Find where the given text appears and provide that cell's center as (X, Y) coordinate. 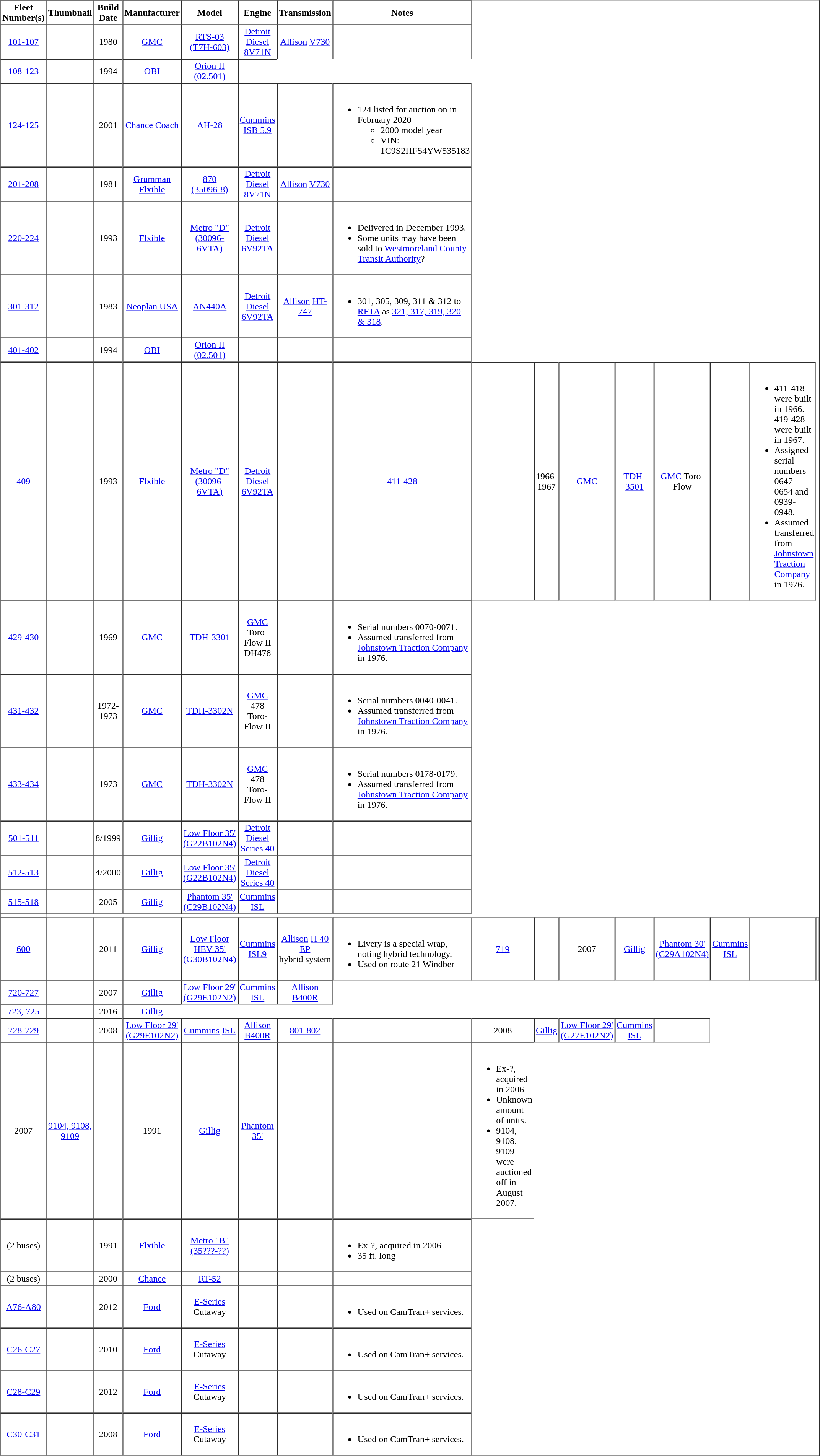
2001 (108, 125)
TDH-3301 (210, 637)
409 (24, 481)
720-727 (24, 993)
1983 (108, 306)
801-802 (305, 1030)
728-729 (24, 1030)
1980 (108, 42)
Chance Coach (152, 125)
220-224 (24, 238)
Serial numbers 0040-0041.Assumed transferred from Johnstown Traction Company in 1976. (402, 711)
411-428 (402, 481)
GMC Toro-Flow (682, 481)
Thumbnail (70, 13)
Cummins ISL9 (257, 948)
Transmission (305, 13)
C28-C29 (24, 1392)
TDH-3501 (635, 481)
Manufacturer (152, 13)
301-312 (24, 306)
124 listed for auction on in February 20202000 model yearVIN: 1C9S2HFS4YW535183 (402, 125)
431-432 (24, 711)
RT-52 (210, 1279)
401-402 (24, 350)
8/1999 (108, 838)
719 (503, 948)
101-107 (24, 42)
1966-1967 (546, 481)
BuildDate (108, 13)
Delivered in December 1993.Some units may have been sold to Westmoreland County Transit Authority? (402, 238)
C26-C27 (24, 1349)
Metro "B"(35???-??) (210, 1246)
429-430 (24, 637)
Serial numbers 0070-0071.Assumed transferred from Johnstown Traction Company in 1976. (402, 637)
2016 (108, 1011)
1973 (108, 784)
AN440A (210, 306)
Phantom 35'(C29B102N4) (210, 902)
GMC Toro-Flow II DH478 (257, 637)
723, 725 (24, 1011)
Livery is a special wrap, noting hybrid technology.Used on route 21 Windber (402, 948)
RTS-03(T7H-603) (210, 42)
Ex-?, acquired in 2006Unknown amount of units.9104, 9108, 9109 were auctioned off in August 2007. (503, 1131)
Ex-?, acquired in 200635 ft. long (402, 1246)
Notes (402, 13)
Neoplan USA (152, 306)
Allison H 40 EPhybrid system (305, 948)
AH-28 (210, 125)
Serial numbers 0178-0179.Assumed transferred from Johnstown Traction Company in 1976. (402, 784)
2011 (108, 948)
301, 305, 309, 311 & 312 to RFTA as 321, 317, 319, 320 & 318. (402, 306)
FleetNumber(s) (24, 13)
A76-A80 (24, 1307)
512-513 (24, 872)
515-518 (24, 902)
Model (210, 13)
Allison HT-747 (305, 306)
4/2000 (108, 872)
Phantom 30'(C29A102N4) (682, 948)
2005 (108, 902)
201-208 (24, 184)
1969 (108, 637)
Phantom 35' (257, 1131)
Low Floor HEV 35'(G30B102N4) (210, 948)
Cummins ISB 5.9 (257, 125)
Engine (257, 13)
1972-1973 (108, 711)
433-434 (24, 784)
501-511 (24, 838)
108-123 (24, 71)
9104, 9108, 9109 (70, 1131)
2010 (108, 1349)
1981 (108, 184)
2000 (108, 1279)
Low Floor 29'(G27E102N2) (587, 1030)
600 (24, 948)
870(35096-8) (210, 184)
Grumman Flxible (152, 184)
Chance (152, 1279)
124-125 (24, 125)
C30-C31 (24, 1434)
